Output the (x, y) coordinate of the center of the cell containing the given text.  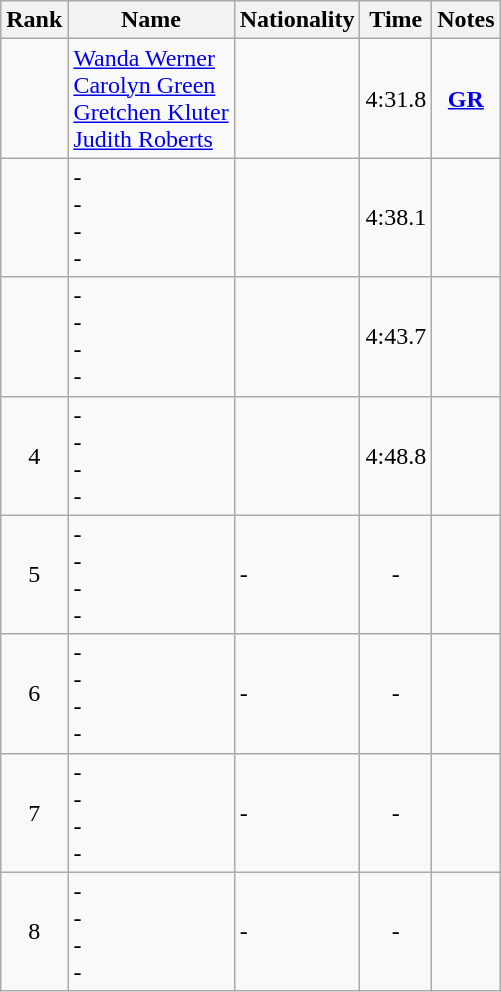
4 (34, 456)
6 (34, 694)
GR (466, 98)
Rank (34, 20)
7 (34, 812)
4:48.8 (396, 456)
4:31.8 (396, 98)
Name (151, 20)
5 (34, 574)
4:43.7 (396, 336)
Notes (466, 20)
Nationality (297, 20)
Wanda Werner Carolyn Green Gretchen Kluter Judith Roberts (151, 98)
8 (34, 932)
Time (396, 20)
4:38.1 (396, 218)
